For the text-containing cell, return its midpoint in (X, Y) coordinate format. 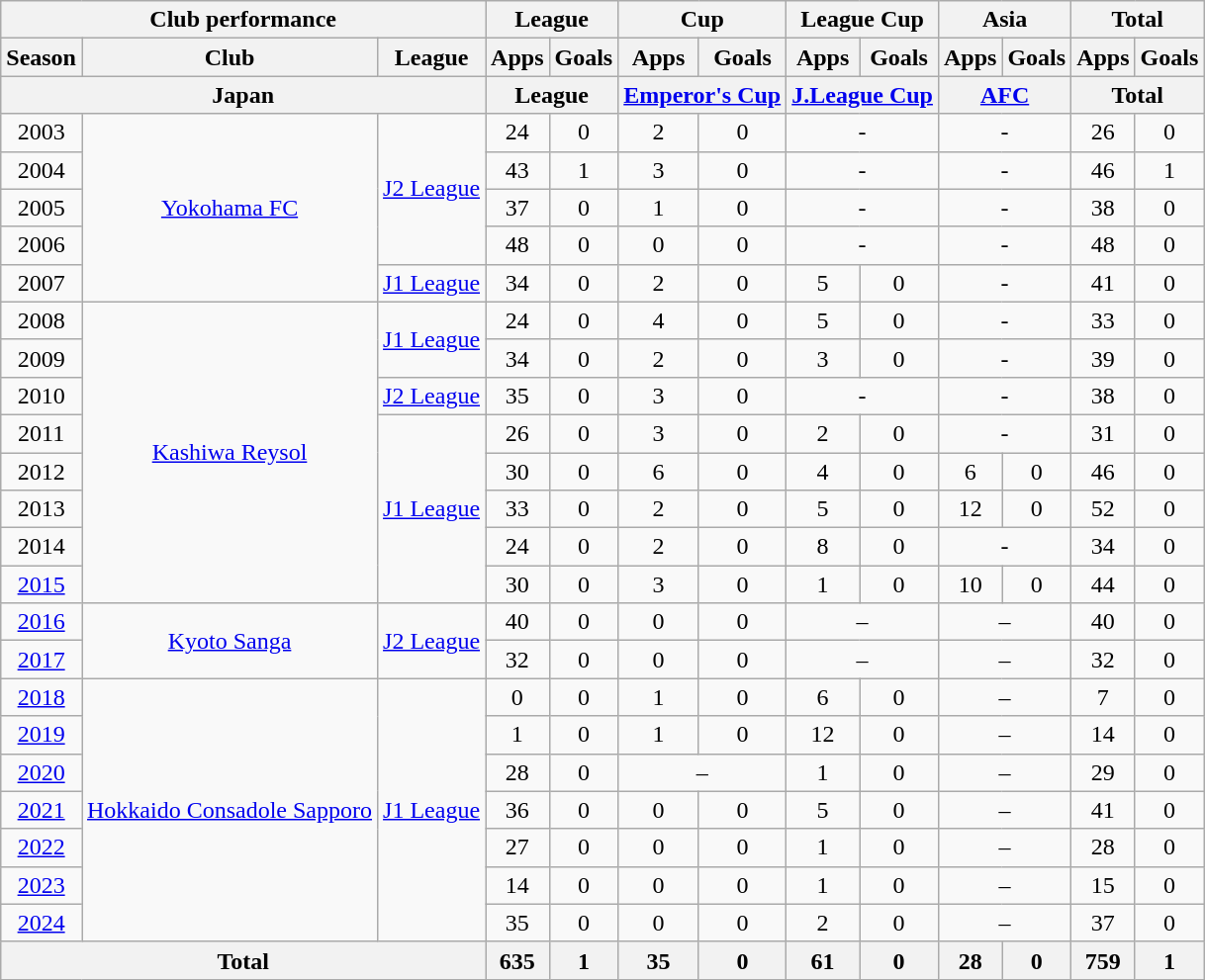
Season (42, 57)
2007 (42, 283)
10 (970, 584)
31 (1103, 433)
759 (1103, 960)
Hokkaido Consadole Sapporo (230, 810)
2003 (42, 133)
Cup (702, 20)
36 (517, 810)
Kyoto Sanga (230, 641)
2005 (42, 208)
2021 (42, 810)
27 (517, 847)
Kashiwa Reysol (230, 452)
7 (1103, 697)
Club performance (243, 20)
39 (1103, 358)
2008 (42, 320)
J.League Cup (863, 95)
8 (823, 547)
2017 (42, 660)
2006 (42, 245)
2009 (42, 358)
2013 (42, 509)
2012 (42, 472)
2023 (42, 885)
2015 (42, 584)
2004 (42, 170)
2022 (42, 847)
15 (1103, 885)
Emperor's Cup (702, 95)
AFC (1004, 95)
Yokohama FC (230, 208)
44 (1103, 584)
43 (517, 170)
52 (1103, 509)
2020 (42, 772)
Asia (1004, 20)
2019 (42, 735)
61 (823, 960)
League Cup (863, 20)
2024 (42, 923)
2018 (42, 697)
2010 (42, 396)
Club (230, 57)
2016 (42, 622)
29 (1103, 772)
Japan (243, 95)
2014 (42, 547)
2011 (42, 433)
635 (517, 960)
